Pinpoint the cell where the given text exists, returning its [X, Y] midpoint coordinate. 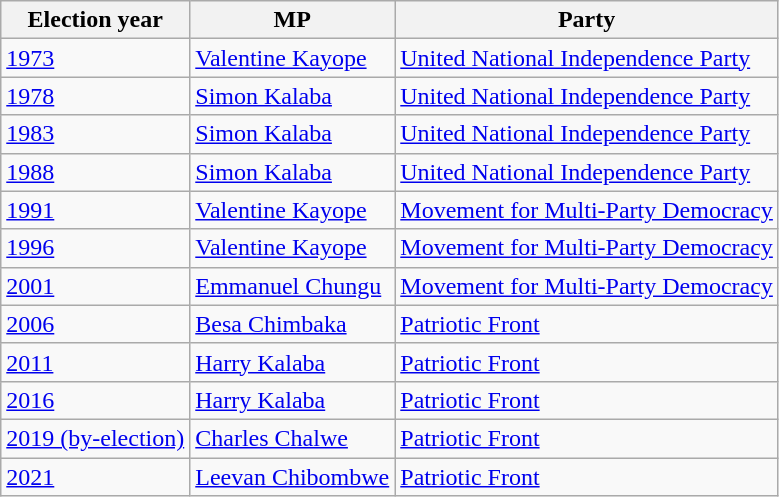
Party [587, 20]
2001 [96, 286]
2006 [96, 324]
1983 [96, 134]
1991 [96, 210]
1973 [96, 58]
1988 [96, 172]
Election year [96, 20]
Leevan Chibombwe [292, 477]
Charles Chalwe [292, 438]
1978 [96, 96]
Besa Chimbaka [292, 324]
MP [292, 20]
2011 [96, 362]
Emmanuel Chungu [292, 286]
1996 [96, 248]
2021 [96, 477]
2016 [96, 400]
2019 (by-election) [96, 438]
